Determine the [x, y] coordinate at the center of the cell enclosing the given text.  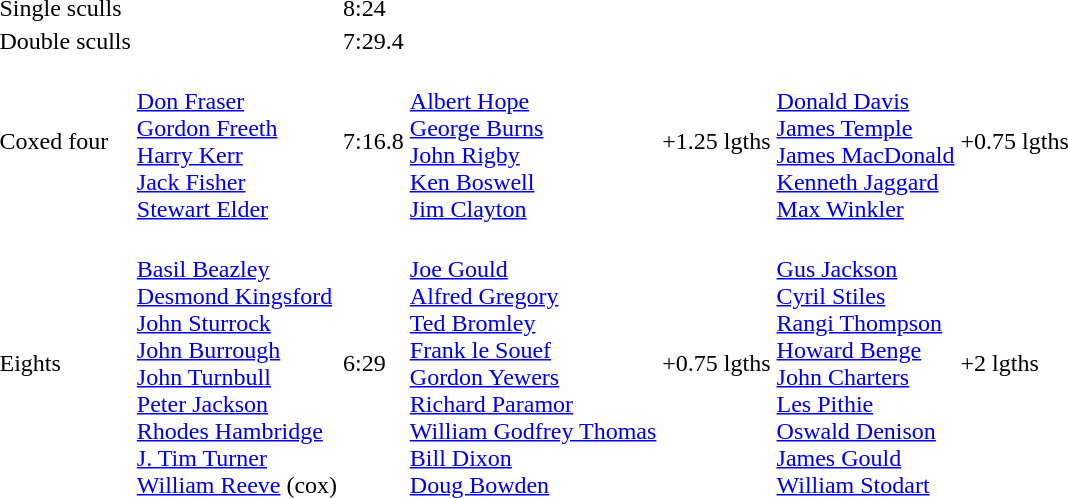
7:16.8 [374, 142]
+1.25 lgths [716, 142]
7:29.4 [374, 41]
Don FraserGordon FreethHarry KerrJack FisherStewart Elder [236, 142]
Albert HopeGeorge BurnsJohn RigbyKen BoswellJim Clayton [533, 142]
Donald DavisJames TempleJames MacDonaldKenneth JaggardMax Winkler [866, 142]
